Identify which cell holds the provided text, then report its [X, Y] central coordinate. 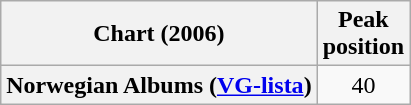
40 [363, 85]
Peakposition [363, 34]
Chart (2006) [159, 34]
Norwegian Albums (VG-lista) [159, 85]
